Extract the [X, Y] coordinate from the center of the cell holding the provided text.  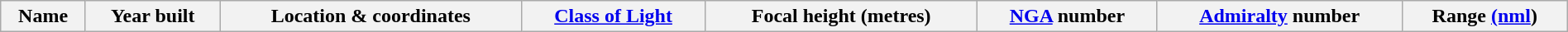
Year built [152, 16]
Name [43, 16]
Location & coordinates [370, 16]
Class of Light [614, 16]
NGA number [1067, 16]
Admiralty number [1279, 16]
Focal height (metres) [842, 16]
Range (nml) [1484, 16]
